Provide the [x, y] coordinate of the cell's center where the given text is located.  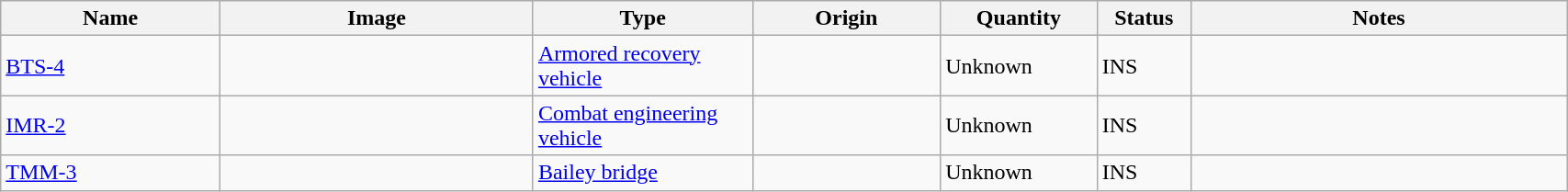
Armored recovery vehicle [643, 66]
IMR-2 [110, 125]
Origin [847, 18]
Image [377, 18]
Combat engineering vehicle [643, 125]
Bailey bridge [643, 173]
Type [643, 18]
Quantity [1019, 18]
Name [110, 18]
BTS-4 [110, 66]
Notes [1378, 18]
Status [1144, 18]
TMM-3 [110, 173]
